Locate the cell with the specified text and output its (x, y) center coordinate. 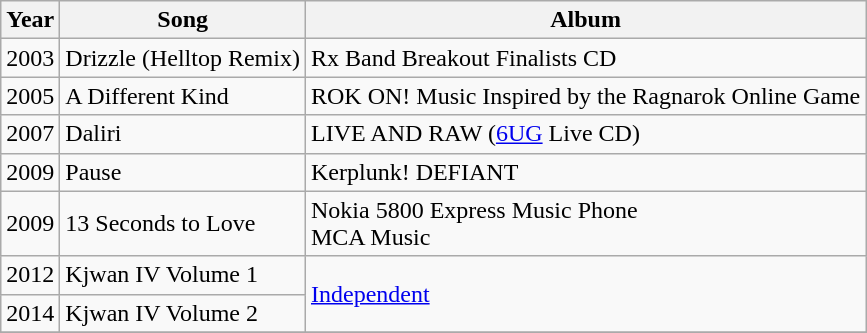
Daliri (183, 134)
2007 (30, 134)
A Different Kind (183, 96)
LIVE AND RAW (6UG Live CD) (585, 134)
Kjwan IV Volume 1 (183, 275)
Independent (585, 294)
Rx Band Breakout Finalists CD (585, 58)
Song (183, 20)
Kjwan IV Volume 2 (183, 313)
Year (30, 20)
Nokia 5800 Express Music PhoneMCA Music (585, 224)
2003 (30, 58)
2014 (30, 313)
Album (585, 20)
Pause (183, 172)
13 Seconds to Love (183, 224)
2012 (30, 275)
ROK ON! Music Inspired by the Ragnarok Online Game (585, 96)
Drizzle (Helltop Remix) (183, 58)
2005 (30, 96)
Kerplunk! DEFIANT (585, 172)
